Locate the cell with the specified text and output its [X, Y] center coordinate. 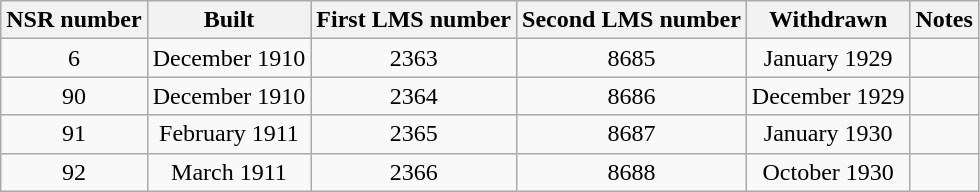
Withdrawn [828, 20]
8685 [632, 58]
March 1911 [229, 172]
Notes [944, 20]
NSR number [74, 20]
8688 [632, 172]
2364 [414, 96]
90 [74, 96]
October 1930 [828, 172]
91 [74, 134]
6 [74, 58]
Second LMS number [632, 20]
February 1911 [229, 134]
First LMS number [414, 20]
December 1929 [828, 96]
January 1929 [828, 58]
2363 [414, 58]
8686 [632, 96]
8687 [632, 134]
2366 [414, 172]
92 [74, 172]
January 1930 [828, 134]
2365 [414, 134]
Built [229, 20]
